Capture the cell that displays the provided text and extract its [x, y] central coordinate. 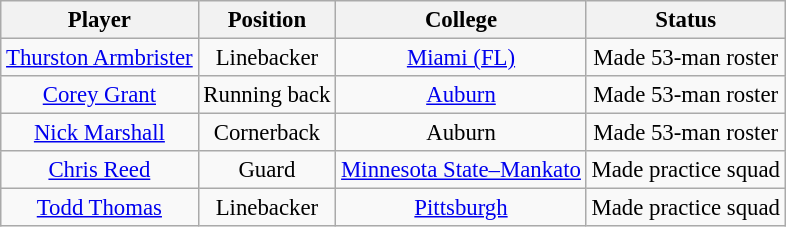
Player [100, 20]
Position [267, 20]
Todd Thomas [100, 208]
Nick Marshall [100, 133]
Cornerback [267, 133]
Thurston Armbrister [100, 58]
Miami (FL) [461, 58]
Status [686, 20]
Minnesota State–Mankato [461, 170]
Corey Grant [100, 95]
College [461, 20]
Chris Reed [100, 170]
Running back [267, 95]
Guard [267, 170]
Pittsburgh [461, 208]
